Return [X, Y] of the center of cell containing provided text 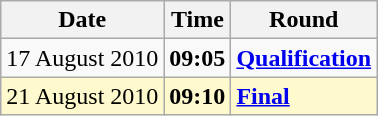
Final [304, 96]
17 August 2010 [82, 58]
21 August 2010 [82, 96]
Round [304, 20]
Time [198, 20]
09:10 [198, 96]
Date [82, 20]
Qualification [304, 58]
09:05 [198, 58]
